From the cell containing the given text, extract its center point as (x, y) coordinate. 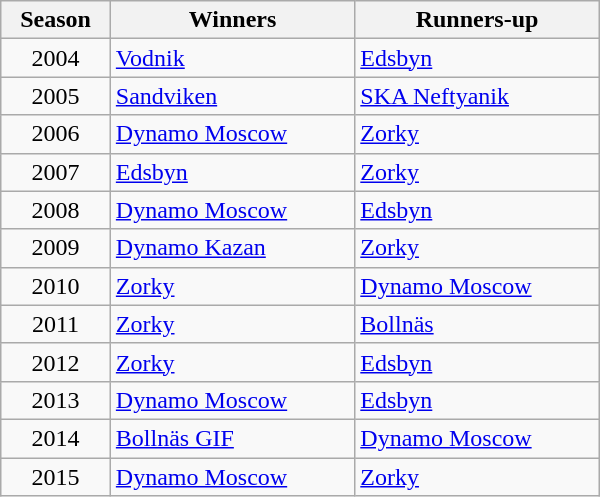
2007 (56, 172)
2011 (56, 324)
2008 (56, 210)
Bollnäs (477, 324)
SKA Neftyanik (477, 96)
Dynamo Kazan (232, 248)
2015 (56, 477)
Winners (232, 20)
2009 (56, 248)
2014 (56, 438)
Runners-up (477, 20)
Vodnik (232, 58)
Season (56, 20)
Bollnäs GIF (232, 438)
2010 (56, 286)
2013 (56, 400)
Sandviken (232, 96)
2006 (56, 134)
2005 (56, 96)
2012 (56, 362)
2004 (56, 58)
